For the text-containing cell, return its midpoint in [x, y] coordinate format. 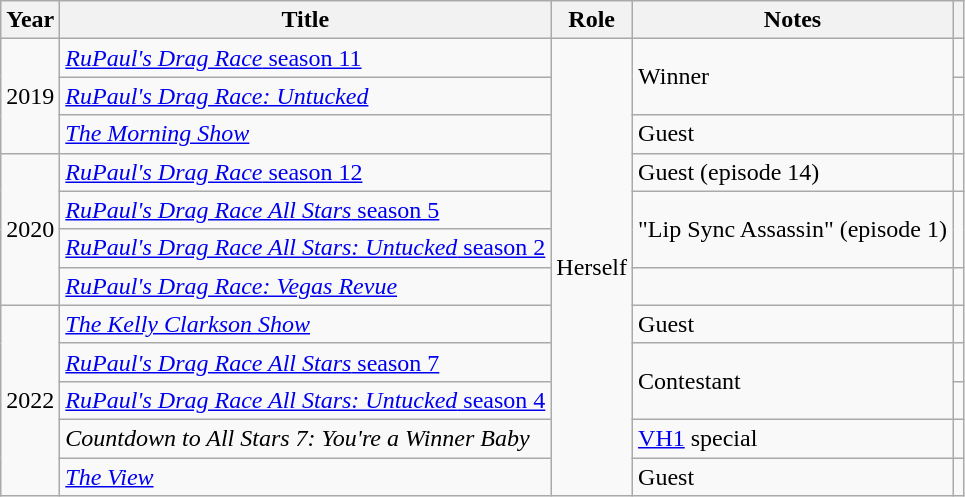
RuPaul's Drag Race: Untucked [306, 96]
RuPaul's Drag Race All Stars season 5 [306, 210]
Year [30, 20]
RuPaul's Drag Race season 11 [306, 58]
2022 [30, 400]
RuPaul's Drag Race All Stars: Untucked season 2 [306, 248]
RuPaul's Drag Race All Stars season 7 [306, 362]
Title [306, 20]
Notes [793, 20]
Herself [592, 268]
VH1 special [793, 438]
Countdown to All Stars 7: You're a Winner Baby [306, 438]
RuPaul's Drag Race All Stars: Untucked season 4 [306, 400]
The Morning Show [306, 134]
RuPaul's Drag Race: Vegas Revue [306, 286]
Role [592, 20]
The Kelly Clarkson Show [306, 324]
Guest (episode 14) [793, 172]
The View [306, 477]
Winner [793, 77]
2019 [30, 96]
Contestant [793, 381]
"Lip Sync Assassin" (episode 1) [793, 229]
RuPaul's Drag Race season 12 [306, 172]
2020 [30, 229]
